Scan for the cell matching the given text and deliver its (X, Y) coordinate at center. 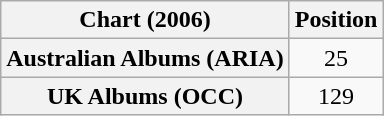
129 (336, 96)
Position (336, 20)
25 (336, 58)
UK Albums (OCC) (145, 96)
Australian Albums (ARIA) (145, 58)
Chart (2006) (145, 20)
